From the cell containing the given text, extract its center point as (X, Y) coordinate. 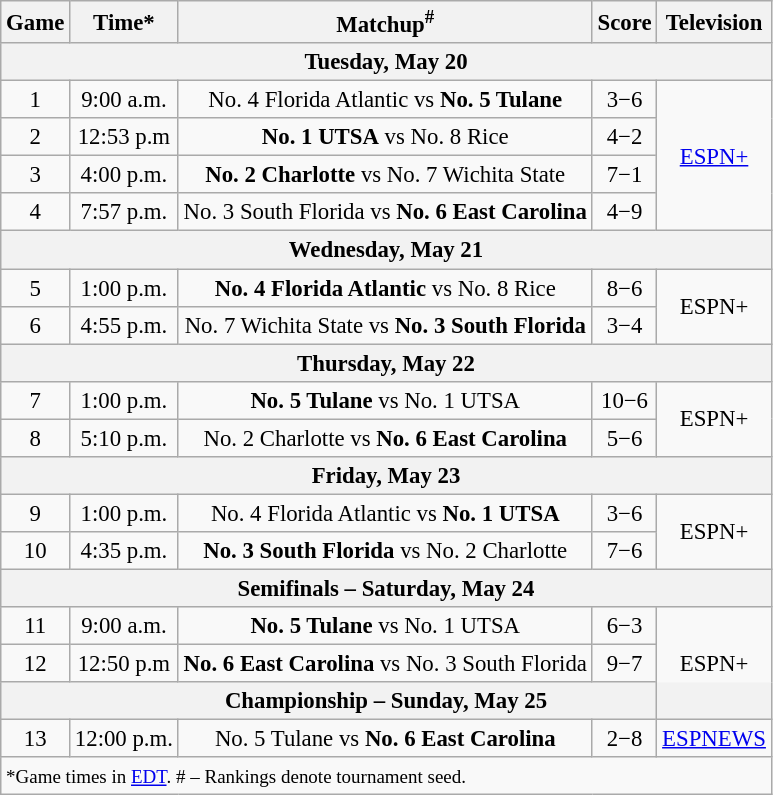
11 (36, 626)
No. 4 Florida Atlantic vs No. 5 Tulane (385, 100)
No. 7 Wichita State vs No. 3 South Florida (385, 325)
7−6 (624, 551)
8 (36, 438)
Game (36, 22)
Championship – Sunday, May 25 (386, 701)
12 (36, 664)
10−6 (624, 400)
No. 4 Florida Atlantic vs No. 8 Rice (385, 288)
No. 3 South Florida vs No. 6 East Carolina (385, 213)
*Game times in EDT. # – Rankings denote tournament seed. (386, 776)
2−8 (624, 739)
No. 2 Charlotte vs No. 6 East Carolina (385, 438)
7−1 (624, 175)
4:00 p.m. (124, 175)
Tuesday, May 20 (386, 62)
No. 3 South Florida vs No. 2 Charlotte (385, 551)
No. 5 Tulane vs No. 6 East Carolina (385, 739)
12:00 p.m. (124, 739)
3 (36, 175)
4−9 (624, 213)
5 (36, 288)
Matchup# (385, 22)
6−3 (624, 626)
4:35 p.m. (124, 551)
10 (36, 551)
12:50 p.m (124, 664)
8−6 (624, 288)
No. 4 Florida Atlantic vs No. 1 UTSA (385, 513)
Wednesday, May 21 (386, 250)
Time* (124, 22)
5:10 p.m. (124, 438)
Thursday, May 22 (386, 363)
3−4 (624, 325)
No. 1 UTSA vs No. 8 Rice (385, 137)
1 (36, 100)
ESPNEWS (714, 739)
4−2 (624, 137)
6 (36, 325)
4 (36, 213)
No. 2 Charlotte vs No. 7 Wichita State (385, 175)
12:53 p.m (124, 137)
9 (36, 513)
Semifinals – Saturday, May 24 (386, 588)
9−7 (624, 664)
Television (714, 22)
2 (36, 137)
Friday, May 23 (386, 476)
No. 6 East Carolina vs No. 3 South Florida (385, 664)
5−6 (624, 438)
4:55 p.m. (124, 325)
7:57 p.m. (124, 213)
13 (36, 739)
7 (36, 400)
Score (624, 22)
